Identify which cell holds the provided text, then report its [x, y] central coordinate. 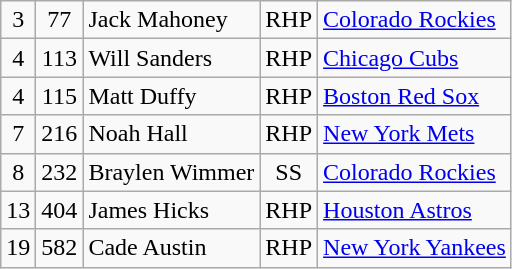
8 [18, 172]
216 [60, 134]
113 [60, 58]
James Hicks [172, 210]
13 [18, 210]
Matt Duffy [172, 96]
Noah Hall [172, 134]
Houston Astros [415, 210]
New York Yankees [415, 248]
7 [18, 134]
New York Mets [415, 134]
Chicago Cubs [415, 58]
404 [60, 210]
582 [60, 248]
SS [289, 172]
232 [60, 172]
Braylen Wimmer [172, 172]
77 [60, 20]
115 [60, 96]
Jack Mahoney [172, 20]
19 [18, 248]
3 [18, 20]
Will Sanders [172, 58]
Cade Austin [172, 248]
Boston Red Sox [415, 96]
